For the text-containing cell, return its midpoint in [X, Y] coordinate format. 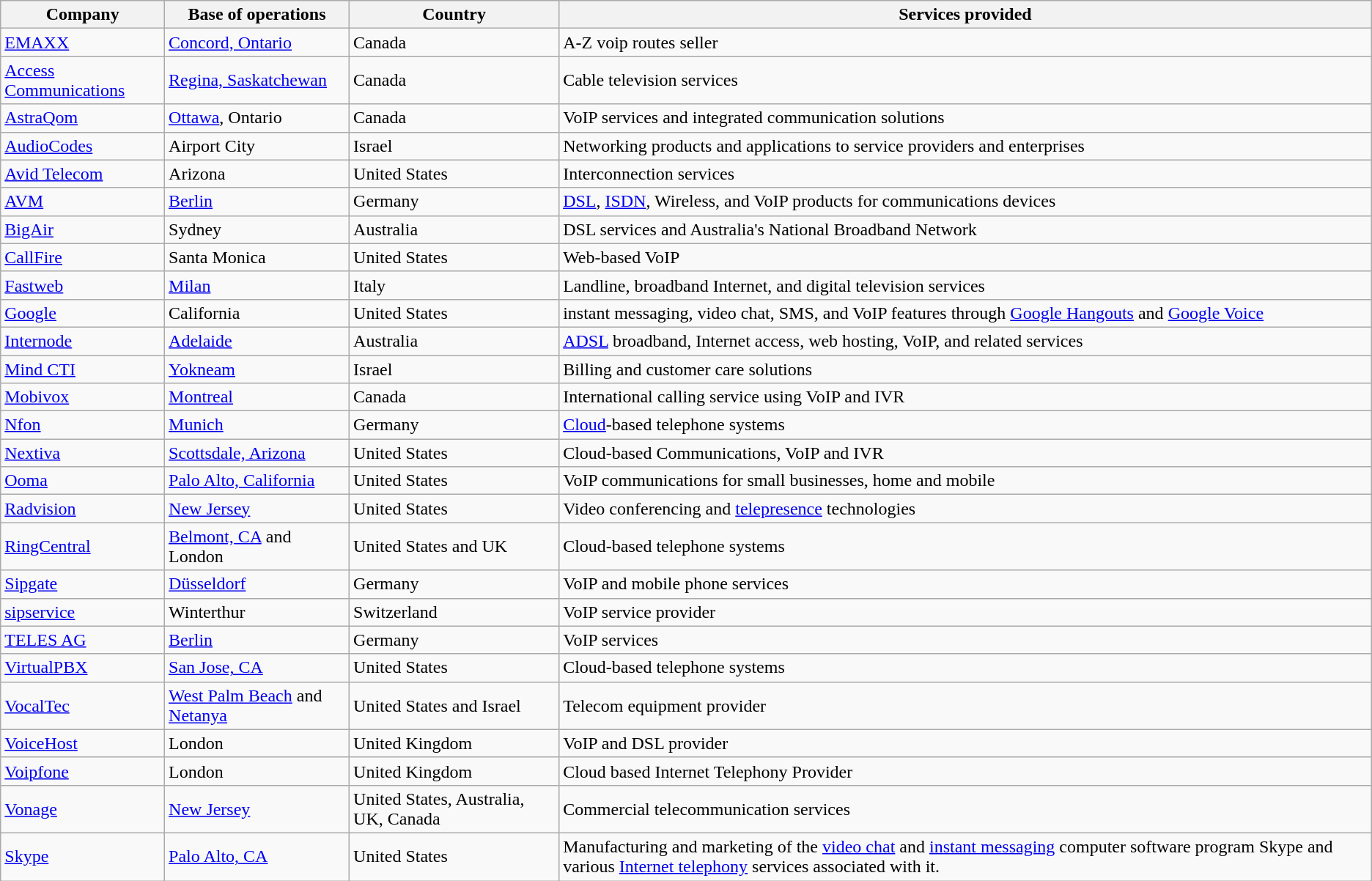
EMAXX [83, 43]
San Jose, CA [257, 668]
Interconnection services [966, 174]
VocalTec [83, 705]
Sipgate [83, 584]
Palo Alto, California [257, 481]
United States and Israel [454, 705]
DSL services and Australia's National Broadband Network [966, 229]
Montreal [257, 397]
Vonage [83, 809]
Radvision [83, 509]
Regina, Saskatchewan [257, 81]
Internode [83, 341]
Munich [257, 425]
VoIP service provider [966, 612]
VoIP services [966, 640]
VoIP communications for small businesses, home and mobile [966, 481]
Cable television services [966, 81]
Airport City [257, 146]
VoIP and DSL provider [966, 743]
California [257, 313]
AstraQom [83, 118]
Services provided [966, 15]
Networking products and applications to service providers and enterprises [966, 146]
Mind CTI [83, 369]
A-Z voip routes seller [966, 43]
United States, Australia, UK, Canada [454, 809]
Milan [257, 285]
Mobivox [83, 397]
Yokneam [257, 369]
Switzerland [454, 612]
Telecom equipment provider [966, 705]
Belmont, CA and London [257, 547]
Sydney [257, 229]
CallFire [83, 257]
DSL, ISDN, Wireless, and VoIP products for communications devices [966, 202]
Cloud-based Communications, VoIP and IVR [966, 453]
Voipfone [83, 771]
West Palm Beach and Netanya [257, 705]
Ottawa, Ontario [257, 118]
Düsseldorf [257, 584]
International calling service using VoIP and IVR [966, 397]
United States and UK [454, 547]
VoIP and mobile phone services [966, 584]
Country [454, 15]
Avid Telecom [83, 174]
Ooma [83, 481]
Commercial telecommunication services [966, 809]
VirtualPBX [83, 668]
AVM [83, 202]
VoIP services and integrated communication solutions [966, 118]
Concord, Ontario [257, 43]
Santa Monica [257, 257]
Italy [454, 285]
Scottsdale, Arizona [257, 453]
Nfon [83, 425]
Billing and customer care solutions [966, 369]
Company [83, 15]
Landline, broadband Internet, and digital television services [966, 285]
Cloud based Internet Telephony Provider [966, 771]
RingCentral [83, 547]
Fastweb [83, 285]
Web-based VoIP [966, 257]
Arizona [257, 174]
Palo Alto, CA [257, 856]
Adelaide [257, 341]
AudioCodes [83, 146]
Google [83, 313]
TELES AG [83, 640]
sipservice [83, 612]
Winterthur [257, 612]
instant messaging, video chat, SMS, and VoIP features through Google Hangouts and Google Voice [966, 313]
VoiceHost [83, 743]
Access Communications [83, 81]
Base of operations [257, 15]
ADSL broadband, Internet access, web hosting, VoIP, and related services [966, 341]
Nextiva [83, 453]
Skype [83, 856]
BigAir [83, 229]
Video conferencing and telepresence technologies [966, 509]
